Output the [x, y] coordinate of the center of the cell containing the given text.  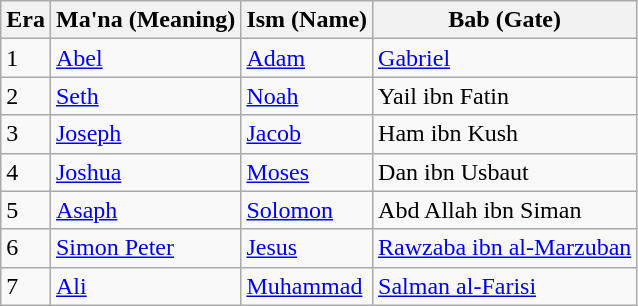
Seth [145, 96]
Ali [145, 286]
3 [26, 134]
Adam [307, 58]
7 [26, 286]
Ism (Name) [307, 20]
Jesus [307, 248]
Ham ibn Kush [505, 134]
Joshua [145, 172]
Simon Peter [145, 248]
4 [26, 172]
Ma'na (Meaning) [145, 20]
2 [26, 96]
1 [26, 58]
Yail ibn Fatin [505, 96]
Abel [145, 58]
Moses [307, 172]
Noah [307, 96]
Joseph [145, 134]
Asaph [145, 210]
Era [26, 20]
5 [26, 210]
Salman al-Farisi [505, 286]
Jacob [307, 134]
Rawzaba ibn al-Marzuban [505, 248]
Bab (Gate) [505, 20]
Dan ibn Usbaut [505, 172]
6 [26, 248]
Solomon [307, 210]
Gabriel [505, 58]
Abd Allah ibn Siman [505, 210]
Muhammad [307, 286]
